From the cell containing the given text, extract its center point as (X, Y) coordinate. 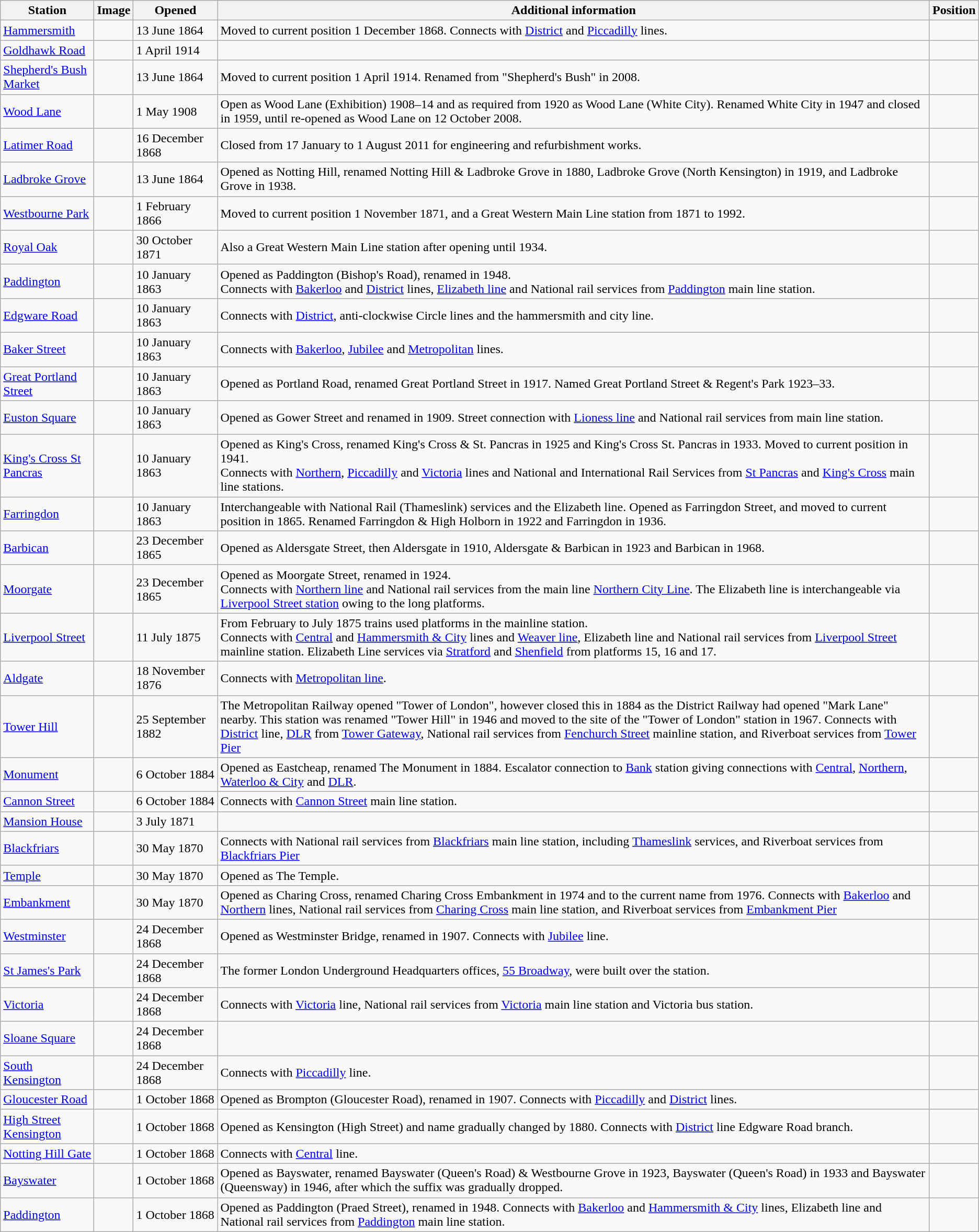
Connects with Cannon Street main line station. (574, 801)
Westminster (47, 936)
Monument (47, 774)
Embankment (47, 902)
Sloane Square (47, 1039)
Bayswater (47, 1180)
Closed from 17 January to 1 August 2011 for engineering and refurbishment works. (574, 145)
Position (954, 10)
Connects with Central line. (574, 1154)
Opened as Aldersgate Street, then Aldersgate in 1910, Aldersgate & Barbican in 1923 and Barbican in 1968. (574, 548)
Notting Hill Gate (47, 1154)
16 December 1868 (176, 145)
18 November 1876 (176, 678)
Opened as Brompton (Gloucester Road), renamed in 1907. Connects with Piccadilly and District lines. (574, 1100)
Connects with District, anti-clockwise Circle lines and the hammersmith and city line. (574, 315)
Victoria (47, 1004)
Westbourne Park (47, 213)
Also a Great Western Main Line station after opening until 1934. (574, 247)
25 September 1882 (176, 726)
Station (47, 10)
Ladbroke Grove (47, 179)
Hammersmith (47, 30)
30 October 1871 (176, 247)
Liverpool Street (47, 637)
1 February 1866 (176, 213)
St James's Park (47, 970)
Moorgate (47, 589)
Wood Lane (47, 111)
Connects with National rail services from Blackfriars main line station, including Thameslink services, and Riverboat services from Blackfriars Pier (574, 849)
Moved to current position 1 November 1871, and a Great Western Main Line station from 1871 to 1992. (574, 213)
Great Portland Street (47, 383)
Moved to current position 1 April 1914. Renamed from "Shepherd's Bush" in 2008. (574, 77)
Image (114, 10)
Euston Square (47, 417)
Mansion House (47, 821)
King's Cross St Pancras (47, 466)
Opened as Gower Street and renamed in 1909. Street connection with Lioness line and National rail services from main line station. (574, 417)
Tower Hill (47, 726)
Cannon Street (47, 801)
1 April 1914 (176, 50)
Connects with Victoria line, National rail services from Victoria main line station and Victoria bus station. (574, 1004)
Edgware Road (47, 315)
Temple (47, 875)
The former London Underground Headquarters offices, 55 Broadway, were built over the station. (574, 970)
High Street Kensington (47, 1127)
3 July 1871 (176, 821)
Moved to current position 1 December 1868. Connects with District and Piccadilly lines. (574, 30)
Connects with Bakerloo, Jubilee and Metropolitan lines. (574, 349)
1 May 1908 (176, 111)
Opened as Westminster Bridge, renamed in 1907. Connects with Jubilee line. (574, 936)
Royal Oak (47, 247)
Connects with Metropolitan line. (574, 678)
Blackfriars (47, 849)
Opened as Kensington (High Street) and name gradually changed by 1880. Connects with District line Edgware Road branch. (574, 1127)
Connects with Piccadilly line. (574, 1072)
Aldgate (47, 678)
Gloucester Road (47, 1100)
Additional information (574, 10)
Opened as Notting Hill, renamed Notting Hill & Ladbroke Grove in 1880, Ladbroke Grove (North Kensington) in 1919, and Ladbroke Grove in 1938. (574, 179)
Opened as The Temple. (574, 875)
Goldhawk Road (47, 50)
Opened as Portland Road, renamed Great Portland Street in 1917. Named Great Portland Street & Regent's Park 1923–33. (574, 383)
Latimer Road (47, 145)
Farringdon (47, 514)
Baker Street (47, 349)
Shepherd's Bush Market (47, 77)
South Kensington (47, 1072)
Opened (176, 10)
Barbican (47, 548)
11 July 1875 (176, 637)
